Find where the given text appears and provide that cell's center as (x, y) coordinate. 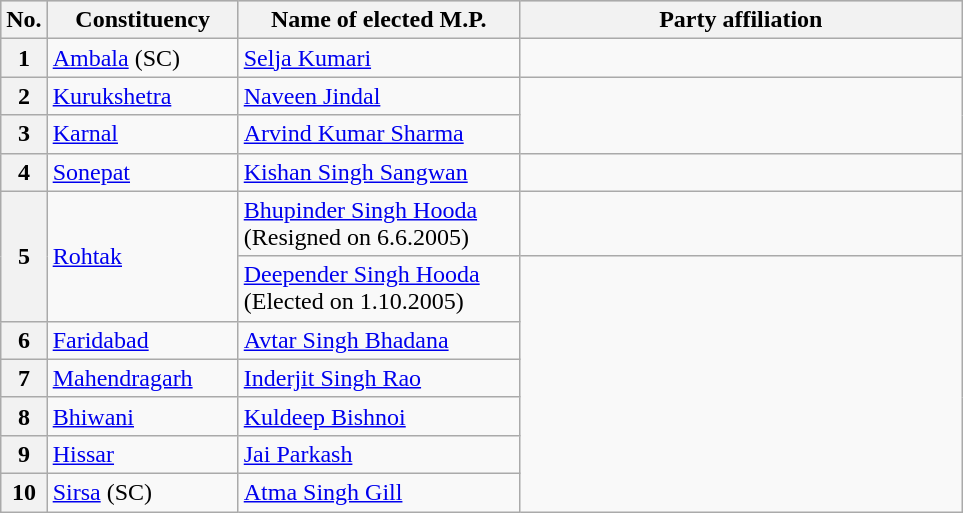
Bhupinder Singh Hooda (Resigned on 6.6.2005) (378, 224)
Constituency (142, 20)
Sonepat (142, 172)
Karnal (142, 134)
9 (24, 454)
Party affiliation (740, 20)
7 (24, 378)
Inderjit Singh Rao (378, 378)
Selja Kumari (378, 58)
6 (24, 340)
3 (24, 134)
Avtar Singh Bhadana (378, 340)
Rohtak (142, 256)
Ambala (SC) (142, 58)
Faridabad (142, 340)
Naveen Jindal (378, 96)
Atma Singh Gill (378, 492)
4 (24, 172)
Deepender Singh Hooda(Elected on 1.10.2005) (378, 288)
Kurukshetra (142, 96)
5 (24, 256)
Jai Parkash (378, 454)
Kuldeep Bishnoi (378, 416)
10 (24, 492)
Name of elected M.P. (378, 20)
8 (24, 416)
No. (24, 20)
2 (24, 96)
Kishan Singh Sangwan (378, 172)
Arvind Kumar Sharma (378, 134)
Bhiwani (142, 416)
Sirsa (SC) (142, 492)
1 (24, 58)
Hissar (142, 454)
Mahendragarh (142, 378)
